Detect which cell encompasses the target text, then output its [X, Y] center coordinate. 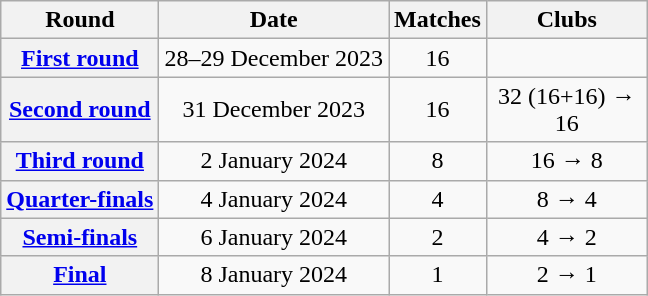
2 → 1 [566, 275]
4 → 2 [566, 237]
4 January 2024 [274, 199]
1 [438, 275]
Matches [438, 20]
31 December 2023 [274, 110]
Third round [80, 161]
Round [80, 20]
16 → 8 [566, 161]
8 → 4 [566, 199]
8 [438, 161]
Quarter-finals [80, 199]
6 January 2024 [274, 237]
Semi-finals [80, 237]
Final [80, 275]
4 [438, 199]
2 January 2024 [274, 161]
28–29 December 2023 [274, 58]
8 January 2024 [274, 275]
Date [274, 20]
Second round [80, 110]
Clubs [566, 20]
First round [80, 58]
32 (16+16) → 16 [566, 110]
2 [438, 237]
